Find where the given text appears and provide that cell's center as (x, y) coordinate. 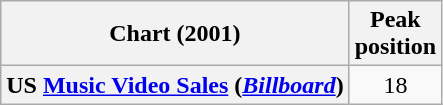
Chart (2001) (175, 34)
US Music Video Sales (Billboard) (175, 85)
Peakposition (395, 34)
18 (395, 85)
